Extract the [x, y] coordinate from the center of the cell holding the provided text.  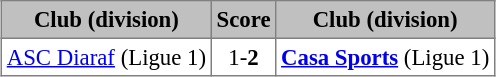
1-2 [243, 57]
Casa Sports (Ligue 1) [386, 57]
ASC Diaraf (Ligue 1) [106, 57]
Score [243, 20]
